Pinpoint the cell where the given text exists, returning its (x, y) midpoint coordinate. 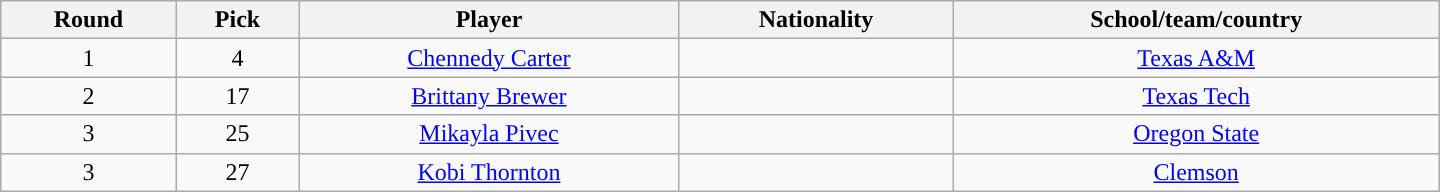
Oregon State (1196, 134)
Player (489, 20)
School/team/country (1196, 20)
1 (88, 58)
Clemson (1196, 172)
2 (88, 96)
Texas A&M (1196, 58)
Texas Tech (1196, 96)
Chennedy Carter (489, 58)
Kobi Thornton (489, 172)
Brittany Brewer (489, 96)
4 (238, 58)
Nationality (816, 20)
Mikayla Pivec (489, 134)
27 (238, 172)
Round (88, 20)
25 (238, 134)
17 (238, 96)
Pick (238, 20)
